From the cell containing the given text, extract its center point as [x, y] coordinate. 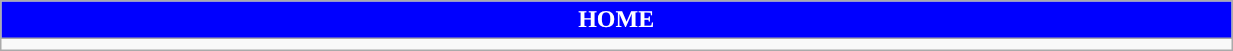
HOME [616, 20]
